Detect which cell encompasses the target text, then output its (X, Y) center coordinate. 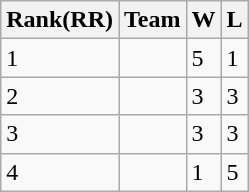
Rank(RR) (60, 20)
4 (60, 172)
Team (152, 20)
2 (60, 96)
L (234, 20)
W (204, 20)
